Output the (x, y) coordinate of the center of the cell containing the given text.  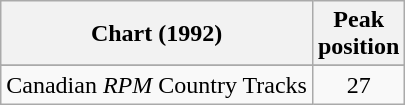
27 (358, 85)
Peakposition (358, 34)
Canadian RPM Country Tracks (157, 85)
Chart (1992) (157, 34)
